Detect which cell encompasses the target text, then output its [x, y] center coordinate. 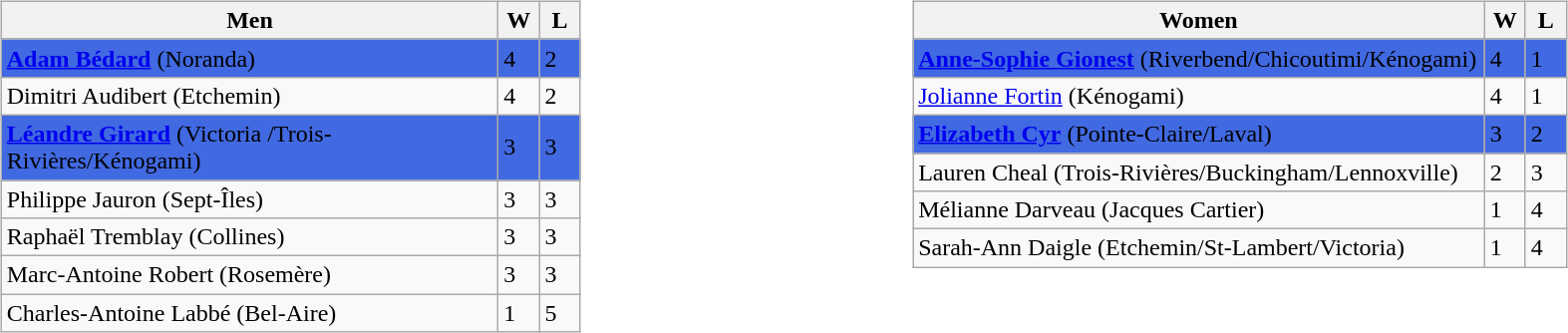
Sarah-Ann Daigle (Etchemin/St-Lambert/Victoria) [1199, 248]
Elizabeth Cyr (Pointe-Claire/Laval) [1199, 134]
Léandre Girard (Victoria /Trois-Rivières/Kénogami) [249, 148]
Mélianne Darveau (Jacques Cartier) [1199, 210]
Charles-Antoine Labbé (Bel-Aire) [249, 313]
Jolianne Fortin (Kénogami) [1199, 96]
Marc-Antoine Robert (Rosemère) [249, 275]
Men [249, 20]
Dimitri Audibert (Etchemin) [249, 96]
Lauren Cheal (Trois-Rivières/Buckingham/Lennoxville) [1199, 172]
Women [1199, 20]
Adam Bédard (Noranda) [249, 58]
5 [560, 313]
Raphaël Tremblay (Collines) [249, 237]
Anne-Sophie Gionest (Riverbend/Chicoutimi/Kénogami) [1199, 58]
Philippe Jauron (Sept-Îles) [249, 198]
